Extract the [X, Y] coordinate from the center of the cell holding the provided text.  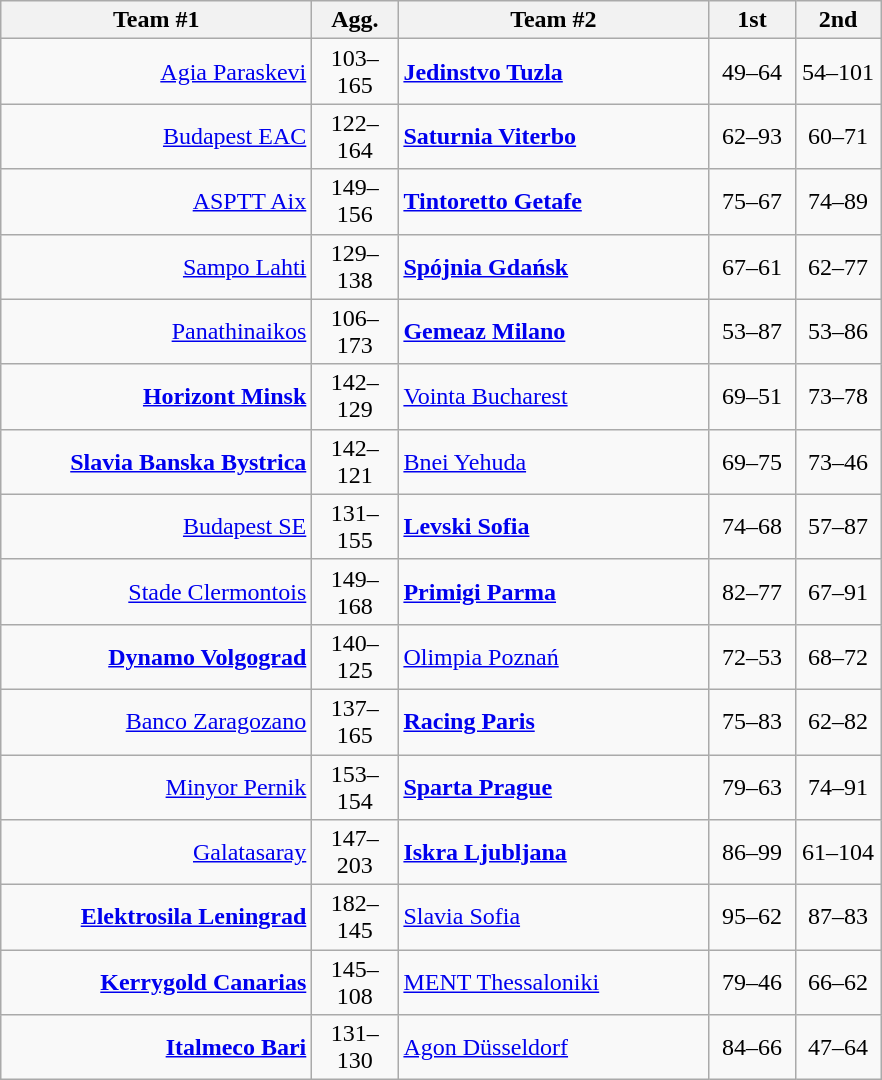
Budapest SE [156, 526]
142–129 [355, 396]
Olimpia Poznań [554, 656]
103–165 [355, 72]
Saturnia Viterbo [554, 136]
67–61 [752, 266]
131–155 [355, 526]
Sampo Lahti [156, 266]
1st [752, 20]
79–46 [752, 982]
106–173 [355, 332]
Agia Paraskevi [156, 72]
Italmeco Bari [156, 1048]
66–62 [838, 982]
49–64 [752, 72]
Budapest EAC [156, 136]
Iskra Ljubljana [554, 852]
Team #1 [156, 20]
95–62 [752, 918]
Minyor Pernik [156, 786]
68–72 [838, 656]
47–64 [838, 1048]
2nd [838, 20]
73–46 [838, 462]
182–145 [355, 918]
67–91 [838, 592]
53–87 [752, 332]
Tintoretto Getafe [554, 202]
Panathinaikos [156, 332]
Bnei Yehuda [554, 462]
54–101 [838, 72]
82–77 [752, 592]
140–125 [355, 656]
74–89 [838, 202]
75–83 [752, 722]
147–203 [355, 852]
131–130 [355, 1048]
129–138 [355, 266]
86–99 [752, 852]
Kerrygold Canarias [156, 982]
84–66 [752, 1048]
142–121 [355, 462]
87–83 [838, 918]
Vointa Bucharest [554, 396]
Team #2 [554, 20]
60–71 [838, 136]
75–67 [752, 202]
Racing Paris [554, 722]
MENT Thessaloniki [554, 982]
Horizont Minsk [156, 396]
ASPTT Aix [156, 202]
137–165 [355, 722]
62–93 [752, 136]
Elektrosila Leningrad [156, 918]
73–78 [838, 396]
Stade Clermontois [156, 592]
Spójnia Gdańsk [554, 266]
Dynamo Volgograd [156, 656]
149–156 [355, 202]
Sparta Prague [554, 786]
149–168 [355, 592]
Slavia Sofia [554, 918]
Galatasaray [156, 852]
122–164 [355, 136]
69–75 [752, 462]
69–51 [752, 396]
153–154 [355, 786]
53–86 [838, 332]
Levski Sofia [554, 526]
145–108 [355, 982]
Banco Zaragozano [156, 722]
Gemeaz Milano [554, 332]
57–87 [838, 526]
61–104 [838, 852]
79–63 [752, 786]
72–53 [752, 656]
Slavia Banska Bystrica [156, 462]
62–77 [838, 266]
Primigi Parma [554, 592]
Jedinstvo Tuzla [554, 72]
Agon Düsseldorf [554, 1048]
74–68 [752, 526]
62–82 [838, 722]
74–91 [838, 786]
Agg. [355, 20]
